Find where the given text appears and provide that cell's center as [x, y] coordinate. 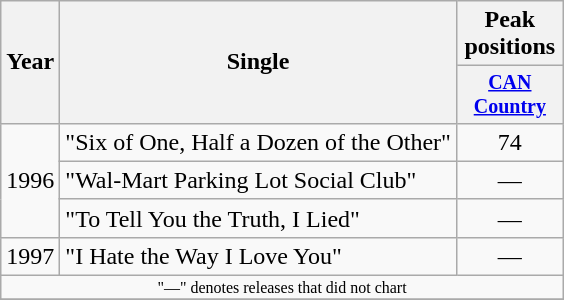
"I Hate the Way I Love You" [258, 256]
Peak positions [510, 34]
"—" denotes releases that did not chart [282, 288]
"Six of One, Half a Dozen of the Other" [258, 142]
CAN Country [510, 94]
1997 [30, 256]
1996 [30, 180]
"To Tell You the Truth, I Lied" [258, 218]
Single [258, 62]
74 [510, 142]
"Wal-Mart Parking Lot Social Club" [258, 180]
Year [30, 62]
